From the cell containing the given text, extract its center point as (X, Y) coordinate. 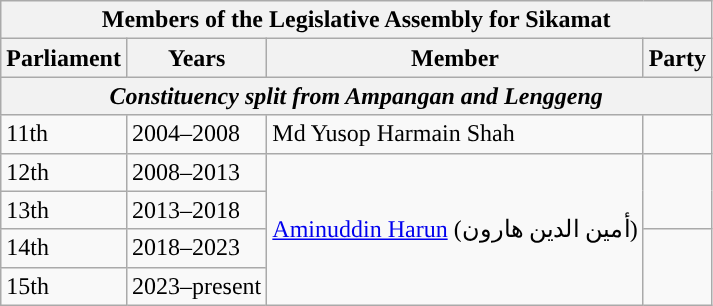
Md Yusop Harmain Shah (455, 134)
2018–2023 (196, 248)
Constituency split from Ampangan and Lenggeng (356, 96)
13th (64, 210)
Member (455, 58)
11th (64, 134)
Members of the Legislative Assembly for Sikamat (356, 20)
14th (64, 248)
2008–2013 (196, 172)
15th (64, 286)
Party (677, 58)
2004–2008 (196, 134)
2023–present (196, 286)
2013–2018 (196, 210)
Aminuddin Harun (أمين الدين هارون) (455, 229)
Parliament (64, 58)
12th (64, 172)
Years (196, 58)
